Scan for the cell matching the given text and deliver its [X, Y] coordinate at center. 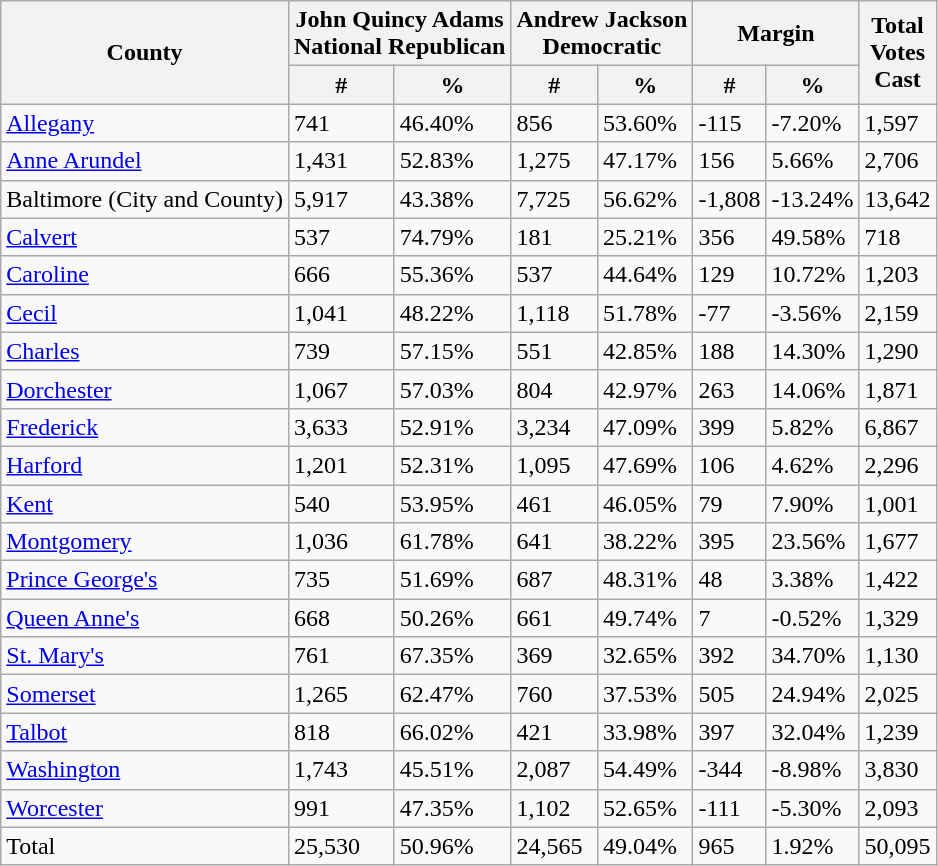
2,025 [898, 694]
47.35% [452, 808]
50.96% [452, 846]
34.70% [812, 656]
Queen Anne's [145, 618]
1,041 [341, 313]
2,093 [898, 808]
1,422 [898, 580]
24,565 [554, 846]
St. Mary's [145, 656]
188 [730, 351]
John Quincy AdamsNational Republican [399, 34]
Cecil [145, 313]
1,036 [341, 542]
7,725 [554, 199]
461 [554, 503]
804 [554, 389]
Prince George's [145, 580]
74.79% [452, 237]
661 [554, 618]
Washington [145, 770]
56.62% [644, 199]
369 [554, 656]
79 [730, 503]
1,265 [341, 694]
57.15% [452, 351]
263 [730, 389]
687 [554, 580]
33.98% [644, 732]
965 [730, 846]
14.30% [812, 351]
Kent [145, 503]
67.35% [452, 656]
52.83% [452, 161]
62.47% [452, 694]
48 [730, 580]
3,234 [554, 427]
1,871 [898, 389]
7.90% [812, 503]
50,095 [898, 846]
Margin [776, 34]
52.65% [644, 808]
5.82% [812, 427]
-0.52% [812, 618]
61.78% [452, 542]
4.62% [812, 465]
14.06% [812, 389]
Talbot [145, 732]
-5.30% [812, 808]
Total [145, 846]
Andrew JacksonDemocratic [602, 34]
718 [898, 237]
13,642 [898, 199]
25.21% [644, 237]
741 [341, 123]
51.69% [452, 580]
1,118 [554, 313]
399 [730, 427]
42.85% [644, 351]
-3.56% [812, 313]
735 [341, 580]
5,917 [341, 199]
48.22% [452, 313]
53.60% [644, 123]
3,830 [898, 770]
1,597 [898, 123]
Calvert [145, 237]
47.69% [644, 465]
47.17% [644, 161]
-13.24% [812, 199]
47.09% [644, 427]
32.65% [644, 656]
52.91% [452, 427]
Worcester [145, 808]
38.22% [644, 542]
37.53% [644, 694]
43.38% [452, 199]
641 [554, 542]
666 [341, 275]
106 [730, 465]
760 [554, 694]
1,329 [898, 618]
392 [730, 656]
818 [341, 732]
50.26% [452, 618]
Charles [145, 351]
1,239 [898, 732]
48.31% [644, 580]
Dorchester [145, 389]
49.04% [644, 846]
2,706 [898, 161]
505 [730, 694]
3,633 [341, 427]
Anne Arundel [145, 161]
-77 [730, 313]
1,130 [898, 656]
1,067 [341, 389]
45.51% [452, 770]
1,201 [341, 465]
32.04% [812, 732]
23.56% [812, 542]
1,677 [898, 542]
1,102 [554, 808]
54.49% [644, 770]
46.05% [644, 503]
1,431 [341, 161]
57.03% [452, 389]
421 [554, 732]
-8.98% [812, 770]
3.38% [812, 580]
10.72% [812, 275]
991 [341, 808]
Somerset [145, 694]
356 [730, 237]
County [145, 52]
129 [730, 275]
-344 [730, 770]
-115 [730, 123]
Montgomery [145, 542]
739 [341, 351]
1,001 [898, 503]
66.02% [452, 732]
Harford [145, 465]
Baltimore (City and County) [145, 199]
1,290 [898, 351]
856 [554, 123]
49.58% [812, 237]
1,275 [554, 161]
181 [554, 237]
7 [730, 618]
-7.20% [812, 123]
44.64% [644, 275]
53.95% [452, 503]
49.74% [644, 618]
24.94% [812, 694]
156 [730, 161]
761 [341, 656]
395 [730, 542]
5.66% [812, 161]
2,296 [898, 465]
6,867 [898, 427]
540 [341, 503]
55.36% [452, 275]
1,203 [898, 275]
2,087 [554, 770]
-111 [730, 808]
2,159 [898, 313]
668 [341, 618]
Frederick [145, 427]
52.31% [452, 465]
-1,808 [730, 199]
42.97% [644, 389]
46.40% [452, 123]
551 [554, 351]
397 [730, 732]
TotalVotesCast [898, 52]
1,743 [341, 770]
1,095 [554, 465]
51.78% [644, 313]
25,530 [341, 846]
Allegany [145, 123]
1.92% [812, 846]
Caroline [145, 275]
